Extract the [x, y] coordinate from the center of the cell holding the provided text.  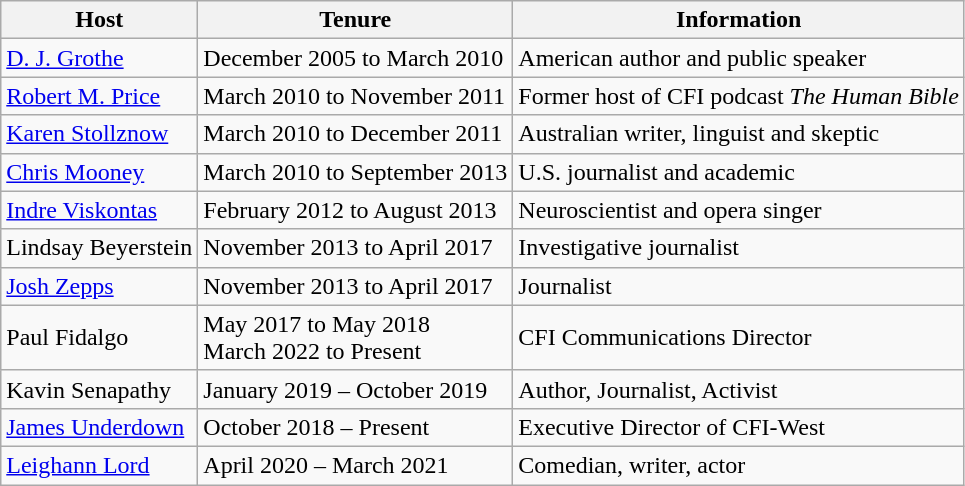
Executive Director of CFI-West [739, 427]
January 2019 – October 2019 [356, 389]
Indre Viskontas [100, 210]
March 2010 to November 2011 [356, 96]
Investigative journalist [739, 248]
Kavin Senapathy [100, 389]
February 2012 to August 2013 [356, 210]
U.S. journalist and academic [739, 172]
Neuroscientist and opera singer [739, 210]
American author and public speaker [739, 58]
March 2010 to December 2011 [356, 134]
Lindsay Beyerstein [100, 248]
Former host of CFI podcast The Human Bible [739, 96]
Robert M. Price [100, 96]
Tenure [356, 20]
Karen Stollznow [100, 134]
October 2018 – Present [356, 427]
Chris Mooney [100, 172]
March 2010 to September 2013 [356, 172]
Journalist [739, 286]
Josh Zepps [100, 286]
May 2017 to May 2018March 2022 to Present [356, 338]
Leighann Lord [100, 465]
April 2020 – March 2021 [356, 465]
December 2005 to March 2010 [356, 58]
D. J. Grothe [100, 58]
Author, Journalist, Activist [739, 389]
James Underdown [100, 427]
Comedian, writer, actor [739, 465]
Australian writer, linguist and skeptic [739, 134]
Host [100, 20]
CFI Communications Director [739, 338]
Paul Fidalgo [100, 338]
Information [739, 20]
